Search for the cell housing the specified text and yield its (X, Y) center coordinate. 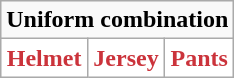
Uniform combination (118, 20)
Helmet (44, 58)
Jersey (126, 58)
Pants (200, 58)
